Determine the [x, y] coordinate at the center of the cell enclosing the given text.  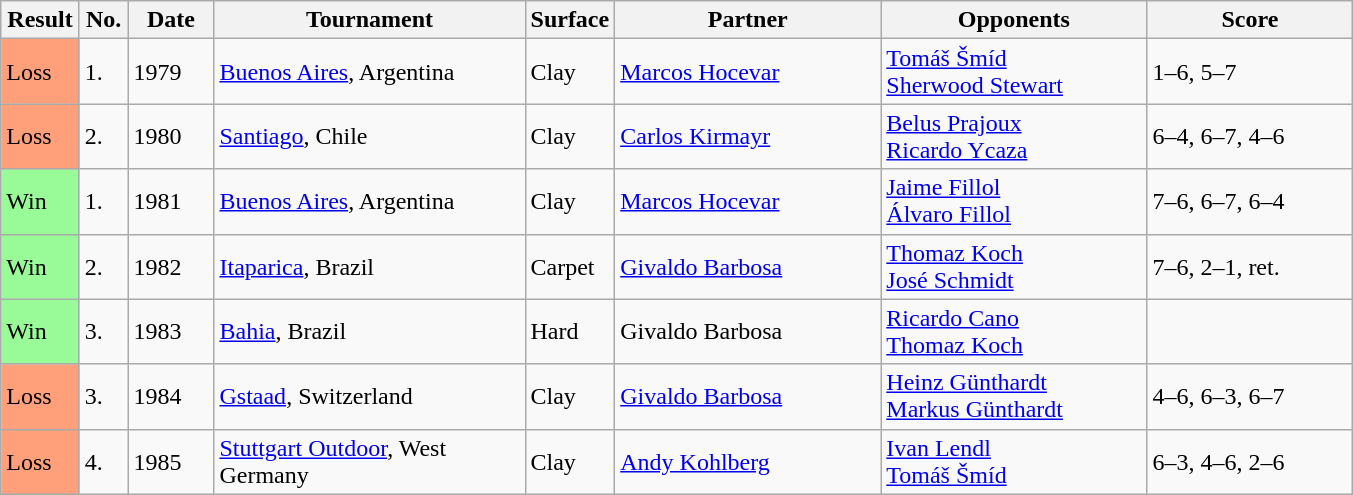
6–4, 6–7, 4–6 [1250, 136]
Itaparica, Brazil [370, 266]
4–6, 6–3, 6–7 [1250, 396]
Result [40, 20]
1981 [171, 202]
Stuttgart Outdoor, West Germany [370, 462]
1984 [171, 396]
1–6, 5–7 [1250, 72]
Ivan Lendl Tomáš Šmíd [1014, 462]
Date [171, 20]
Andy Kohlberg [748, 462]
No. [104, 20]
Bahia, Brazil [370, 332]
Gstaad, Switzerland [370, 396]
Ricardo Cano Thomaz Koch [1014, 332]
Tomáš Šmíd Sherwood Stewart [1014, 72]
Santiago, Chile [370, 136]
7–6, 2–1, ret. [1250, 266]
Heinz Günthardt Markus Günthardt [1014, 396]
Hard [570, 332]
4. [104, 462]
1982 [171, 266]
6–3, 4–6, 2–6 [1250, 462]
Opponents [1014, 20]
Carlos Kirmayr [748, 136]
Score [1250, 20]
Partner [748, 20]
Carpet [570, 266]
1979 [171, 72]
1983 [171, 332]
Thomaz Koch José Schmidt [1014, 266]
1985 [171, 462]
Jaime Fillol Álvaro Fillol [1014, 202]
Tournament [370, 20]
7–6, 6–7, 6–4 [1250, 202]
Surface [570, 20]
1980 [171, 136]
Belus Prajoux Ricardo Ycaza [1014, 136]
